Provide the [X, Y] coordinate of the cell's center where the given text is located.  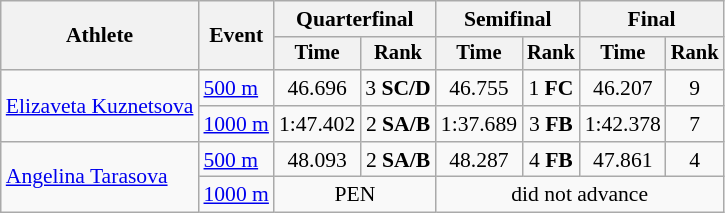
47.861 [623, 160]
1:42.378 [623, 124]
46.207 [623, 88]
7 [695, 124]
Elizaveta Kuznetsova [100, 106]
4 [695, 160]
48.093 [317, 160]
1:37.689 [479, 124]
Athlete [100, 36]
Angelina Tarasova [100, 178]
3 FB [551, 124]
Quarterfinal [355, 19]
Event [236, 36]
4 FB [551, 160]
3 SC/D [398, 88]
did not advance [580, 195]
9 [695, 88]
46.755 [479, 88]
PEN [355, 195]
48.287 [479, 160]
1:47.402 [317, 124]
Final [652, 19]
1 FC [551, 88]
Semifinal [508, 19]
46.696 [317, 88]
